Locate the cell with the specified text and output its [X, Y] center coordinate. 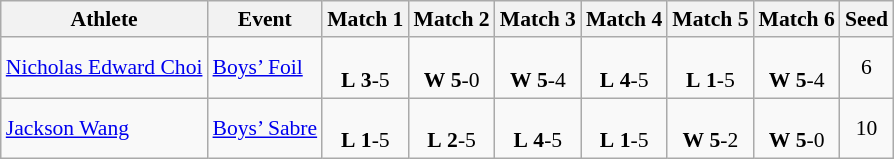
L 3-5 [365, 68]
Event [266, 19]
Athlete [104, 19]
6 [866, 68]
Match 5 [710, 19]
Jackson Wang [104, 128]
Nicholas Edward Choi [104, 68]
Seed [866, 19]
Boys’ Foil [266, 68]
Match 1 [365, 19]
Match 3 [538, 19]
W 5-2 [710, 128]
Match 6 [797, 19]
L 2-5 [451, 128]
10 [866, 128]
Boys’ Sabre [266, 128]
Match 4 [624, 19]
Match 2 [451, 19]
